Search for the cell housing the specified text and yield its (x, y) center coordinate. 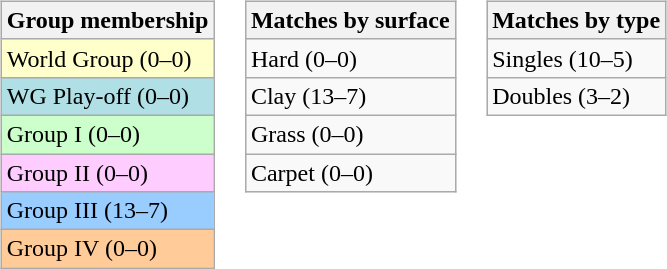
Group I (0–0) (108, 134)
Group IV (0–0) (108, 249)
Group II (0–0) (108, 173)
Clay (13–7) (350, 96)
Group III (13–7) (108, 211)
Matches by type (576, 20)
Hard (0–0) (350, 58)
Group membership (108, 20)
Matches by surface (350, 20)
World Group (0–0) (108, 58)
Carpet (0–0) (350, 173)
Grass (0–0) (350, 134)
Doubles (3–2) (576, 96)
WG Play-off (0–0) (108, 96)
Singles (10–5) (576, 58)
